Pinpoint the cell where the given text exists, returning its [x, y] midpoint coordinate. 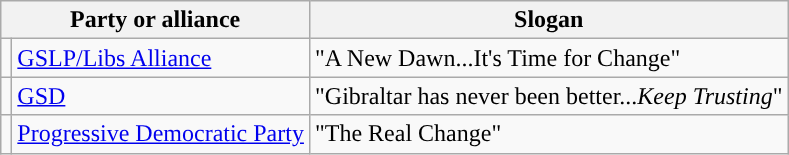
Party or alliance [156, 20]
GSD [161, 96]
Progressive Democratic Party [161, 134]
"The Real Change" [548, 134]
"A New Dawn...It's Time for Change" [548, 58]
GSLP/Libs Alliance [161, 58]
Slogan [548, 20]
"Gibraltar has never been better...Keep Trusting" [548, 96]
